Provide the (X, Y) coordinate of the cell's center where the given text is located.  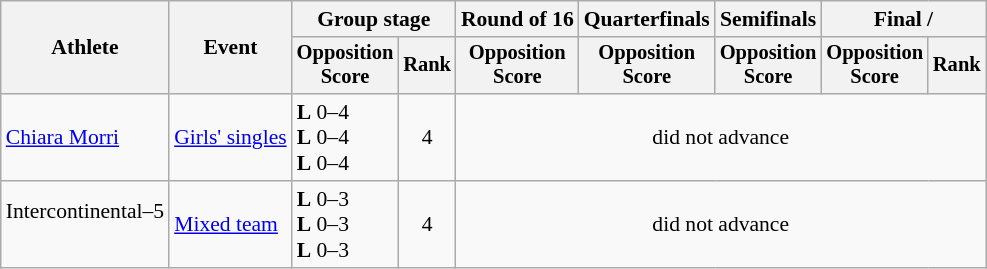
Intercontinental–5 (85, 224)
Round of 16 (518, 19)
Chiara Morri (85, 138)
Final / (903, 19)
Event (230, 48)
Semifinals (768, 19)
Athlete (85, 48)
L 0–3 L 0–3 L 0–3 (346, 224)
L 0–4 L 0–4 L 0–4 (346, 138)
Mixed team (230, 224)
Group stage (374, 19)
Quarterfinals (647, 19)
Girls' singles (230, 138)
